Locate the cell with the specified text and output its (X, Y) center coordinate. 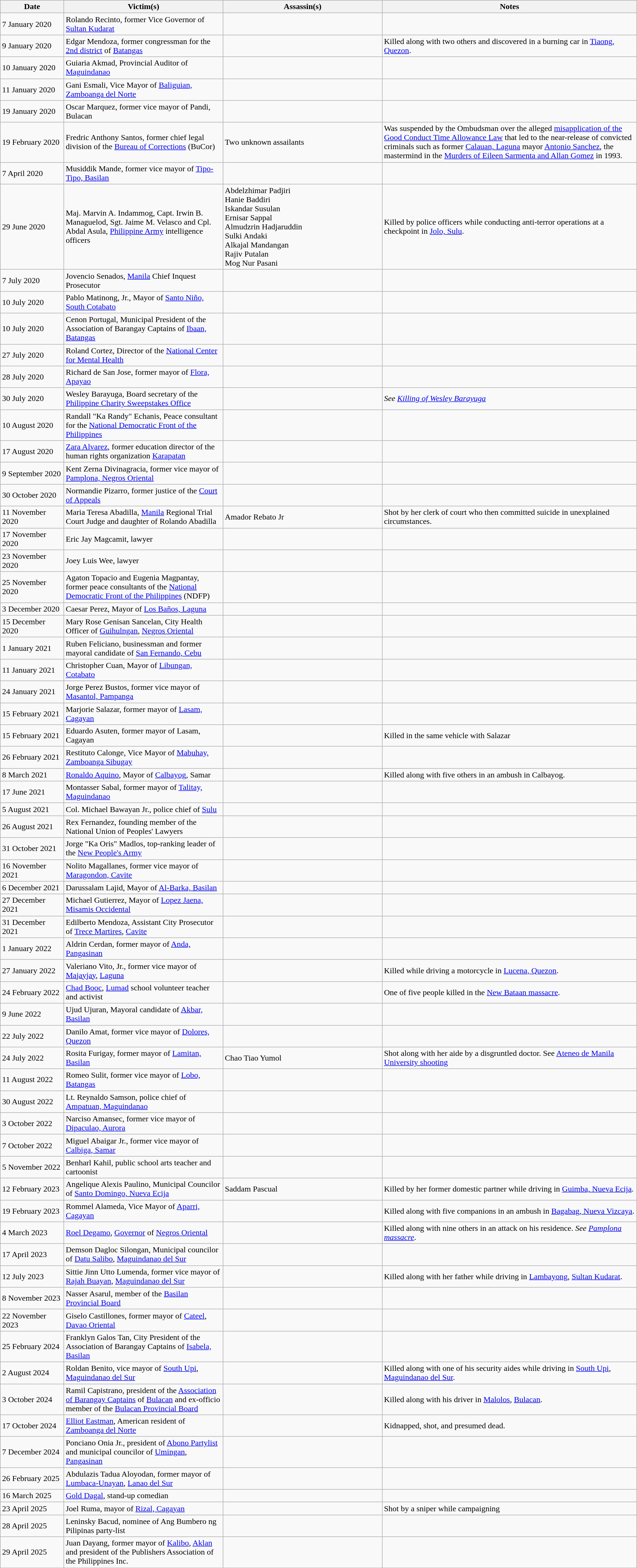
Cenon Portugal, Municipal President of the Association of Barangay Captains of Ibaan, Batangas (143, 328)
7 July 2020 (32, 280)
27 January 2022 (32, 971)
30 October 2020 (32, 495)
Amador Rebato Jr (303, 517)
3 October 2024 (32, 1399)
Valeriano Vito, Jr., former vice mayor of Majayjay, Laguna (143, 971)
Miguel Abaigar Jr., former vice mayor of Calbiga, Samar (143, 1145)
28 April 2025 (32, 1526)
24 January 2021 (32, 692)
11 January 2021 (32, 670)
Joel Ruma, mayor of Rizal, Cagayan (143, 1509)
8 November 2023 (32, 1298)
Kidnapped, shot, and presumed dead. (509, 1426)
9 September 2020 (32, 474)
26 February 2021 (32, 758)
Musiddik Mande, former vice mayor of Tipo-Tipo, Basilan (143, 173)
Killed by police officers while conducting anti-terror operations at a checkpoint in Jolo, Sulu. (509, 227)
7 April 2020 (32, 173)
Two unknown assailants (303, 142)
26 February 2025 (32, 1478)
17 August 2020 (32, 451)
Killed while driving a motorcycle in Lucena, Quezon. (509, 971)
Rommel Alameda, Vice Mayor of Aparri, Cagayan (143, 1211)
Ujud Ujuran, Mayoral candidate of Akbar, Basilan (143, 1014)
30 July 2020 (32, 399)
Abdulazis Tadua Aloyodan, former mayor of Lumbaca-Unayan, Lanao del Sur (143, 1478)
Lt. Reynaldo Samson, police chief of Ampatuan, Maguindanao (143, 1102)
19 January 2020 (32, 111)
Rosita Furigay, former mayor of Lamitan, Basilan (143, 1058)
Wesley Barayuga, Board secretary of the Philippine Charity Sweepstakes Office (143, 399)
19 February 2023 (32, 1211)
Edgar Mendoza, former congressman for the 2nd district of Batangas (143, 46)
Gani Esmali, Vice Mayor of Baliguian, Zamboanga del Norte (143, 89)
25 February 2024 (32, 1346)
Montasser Sabal, former mayor of Talitay, Maguindanao (143, 792)
10 August 2020 (32, 425)
Maria Teresa Abadilla, Manila Regional Trial Court Judge and daughter of Rolando Abadilla (143, 517)
Ruben Feliciano, businessman and former mayoral candidate of San Fernando, Cebu (143, 648)
Killed along with five companions in an ambush in Bagabag, Nueva Vizcaya. (509, 1211)
Date (32, 7)
Leninsky Bacud, nominee of Ang Bumbero ng Pilipinas party-list (143, 1526)
Pablo Matinong, Jr., Mayor of Santo Niño, South Cotabato (143, 302)
Rolando Recinto, former Vice Governor of Sultan Kudarat (143, 24)
17 June 2021 (32, 792)
19 February 2020 (32, 142)
1 January 2021 (32, 648)
Shot by a sniper while campaigning (509, 1509)
Darussalam Lajid, Mayor of Al-Barka, Basilan (143, 888)
Killed by her former domestic partner while driving in Guimba, Nueva Ecija. (509, 1189)
Killed along with his driver in Malolos, Bulacan. (509, 1399)
7 December 2024 (32, 1452)
Notes (509, 7)
Chad Booc, Lumad school volunteer teacher and activist (143, 992)
23 April 2025 (32, 1509)
Angelique Alexis Paulino, Municipal Councilor of Santo Domingo, Nueva Ecija (143, 1189)
Richard de San Jose, former mayor of Flora, Apayao (143, 377)
17 November 2020 (32, 539)
Romeo Sulit, former vice mayor of Lobo, Batangas (143, 1080)
Mary Rose Genisan Sancelan, City Health Officer of Guihulngan, Negros Oriental (143, 626)
Victim(s) (143, 7)
15 December 2020 (32, 626)
27 December 2021 (32, 905)
Killed along with one of his security aides while driving in South Upi, Maguindanao del Sur. (509, 1373)
22 July 2022 (32, 1036)
11 January 2020 (32, 89)
Killed along with two others and discovered in a burning car in Tiaong, Quezon. (509, 46)
Assassin(s) (303, 7)
Giselo Castillones, former mayor of Cateel, Davao Oriental (143, 1320)
Benharl Kahil, public school arts teacher and cartoonist (143, 1167)
Ponciano Onia Jr., president of Abono Partylist and municipal councilor of Umingan, Pangasinan (143, 1452)
Killed along with five others in an ambush in Calbayog. (509, 775)
Fredric Anthony Santos, former chief legal division of the Bureau of Corrections (BuCor) (143, 142)
Shot along with her aide by a disgruntled doctor. See Ateneo de Manila University shooting (509, 1058)
29 June 2020 (32, 227)
Ronaldo Aquino, Mayor of Calbayog, Samar (143, 775)
31 October 2021 (32, 848)
23 November 2020 (32, 561)
Agaton Topacio and Eugenia Magpantay, former peace consultants of the National Democratic Front of the Philippines (NDFP) (143, 587)
7 January 2020 (32, 24)
24 July 2022 (32, 1058)
28 July 2020 (32, 377)
Demson Dagloc Silongan, Municipal councilor of Datu Salibo, Maguindanao del Sur (143, 1255)
26 August 2021 (32, 827)
Franklyn Galos Tan, City President of the Association of Barangay Captains of Isabela, Basilan (143, 1346)
Restituto Calonge, Vice Mayor of Mabuhay, Zamboanga Sibugay (143, 758)
Shot by her clerk of court who then committed suicide in unexplained circumstances. (509, 517)
25 November 2020 (32, 587)
Jorge "Ka Oris" Madlos, top-ranking leader of the New People's Army (143, 848)
Normandie Pizarro, former justice of the Court of Appeals (143, 495)
Sittie Jinn Utto Lumenda, former vice mayor of Rajah Buayan, Maguindanao del Sur (143, 1276)
Marjorie Salazar, former mayor of Lasam, Cagayan (143, 713)
See Killing of Wesley Barayuga (509, 399)
6 December 2021 (32, 888)
24 February 2022 (32, 992)
Nasser Asarul, member of the Basilan Provincial Board (143, 1298)
4 March 2023 (32, 1233)
Killed along with her father while driving in Lambayong, Sultan Kudarat. (509, 1276)
Kent Zerna Divinagracia, former vice mayor of Pamplona, Negros Oriental (143, 474)
11 November 2020 (32, 517)
11 August 2022 (32, 1080)
29 April 2025 (32, 1552)
Michael Gutierrez, Mayor of Lopez Jaena, Misamis Occidental (143, 905)
Saddam Pascual (303, 1189)
Christopher Cuan, Mayor of Libungan, Cotabato (143, 670)
5 November 2022 (32, 1167)
7 October 2022 (32, 1145)
5 August 2021 (32, 809)
Gold Dagal, stand-up comedian (143, 1496)
Jorge Perez Bustos, former vice mayor of Masantol, Pampanga (143, 692)
Eduardo Asuten, former mayor of Lasam, Cagayan (143, 735)
9 January 2020 (32, 46)
Oscar Marquez, former vice mayor of Pandi, Bulacan (143, 111)
One of five people killed in the New Bataan massacre. (509, 992)
3 December 2020 (32, 609)
8 March 2021 (32, 775)
Roel Degamo, Governor of Negros Oriental (143, 1233)
Guiaria Akmad, Provincial Auditor of Maguindanao (143, 68)
Rex Fernandez, founding member of the National Union of Peoples' Lawyers (143, 827)
Abdelzhimar PadjiriHanie BaddiriIskandar SusulanErnisar SappalAlmudzrin HadjaruddinSulki AndakiAlkajal MandanganRajiv PutalanMog Nur Pasani (303, 227)
17 October 2024 (32, 1426)
Joey Luis Wee, lawyer (143, 561)
Maj. Marvin A. Indammog, Capt. Irwin B. Managuelod, Sgt. Jaime M. Velasco and Cpl. Abdal Asula, Philippine Army intelligence officers (143, 227)
Caesar Perez, Mayor of Los Baños, Laguna (143, 609)
Zara Alvarez, former education director of the human rights organization Karapatan (143, 451)
Edilberto Mendoza, Assistant City Prosecutor of Trece Martires, Cavite (143, 927)
16 November 2021 (32, 870)
Eric Jay Magcamit, lawyer (143, 539)
22 November 2023 (32, 1320)
Jovencio Senados, Manila Chief Inquest Prosecutor (143, 280)
30 August 2022 (32, 1102)
Roland Cortez, Director of the National Center for Mental Health (143, 355)
Nolito Magallanes, former vice mayor of Maragondon, Cavite (143, 870)
17 April 2023 (32, 1255)
10 January 2020 (32, 68)
1 January 2022 (32, 948)
Randall "Ka Randy" Echanis, Peace consultant for the National Democratic Front of the Philippines (143, 425)
Roldan Benito, vice mayor of South Upi, Maguindanao del Sur (143, 1373)
Narciso Amansec, former vice mayor of Dipaculao, Aurora (143, 1124)
16 March 2025 (32, 1496)
Aldrin Cerdan, former mayor of Anda, Pangasinan (143, 948)
Juan Dayang, former mayor of Kalibo, Aklan and president of the Publishers Association of the Philippines Inc. (143, 1552)
2 August 2024 (32, 1373)
12 July 2023 (32, 1276)
3 October 2022 (32, 1124)
Elliot Eastman, American resident of Zamboanga del Norte (143, 1426)
Danilo Amat, former vice mayor of Dolores, Quezon (143, 1036)
9 June 2022 (32, 1014)
31 December 2021 (32, 927)
27 July 2020 (32, 355)
Killed along with nine others in an attack on his residence. See Pamplona massacre. (509, 1233)
Col. Michael Bawayan Jr., police chief of Sulu (143, 809)
Chao Tiao Yumol (303, 1058)
12 February 2023 (32, 1189)
Killed in the same vehicle with Salazar (509, 735)
Ramil Capistrano, president of the Association of Barangay Captains of Bulacan and ex-officio member of the Bulacan Provincial Board (143, 1399)
